Detect which cell encompasses the target text, then output its (x, y) center coordinate. 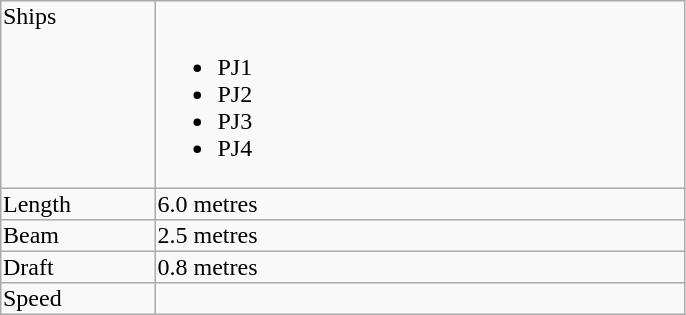
Draft (78, 267)
Speed (78, 299)
Ships (78, 95)
Length (78, 204)
2.5 metres (420, 236)
Beam (78, 236)
0.8 metres (420, 267)
6.0 metres (420, 204)
PJ1PJ2PJ3PJ4 (420, 95)
